Locate the cell with the specified text and output its (x, y) center coordinate. 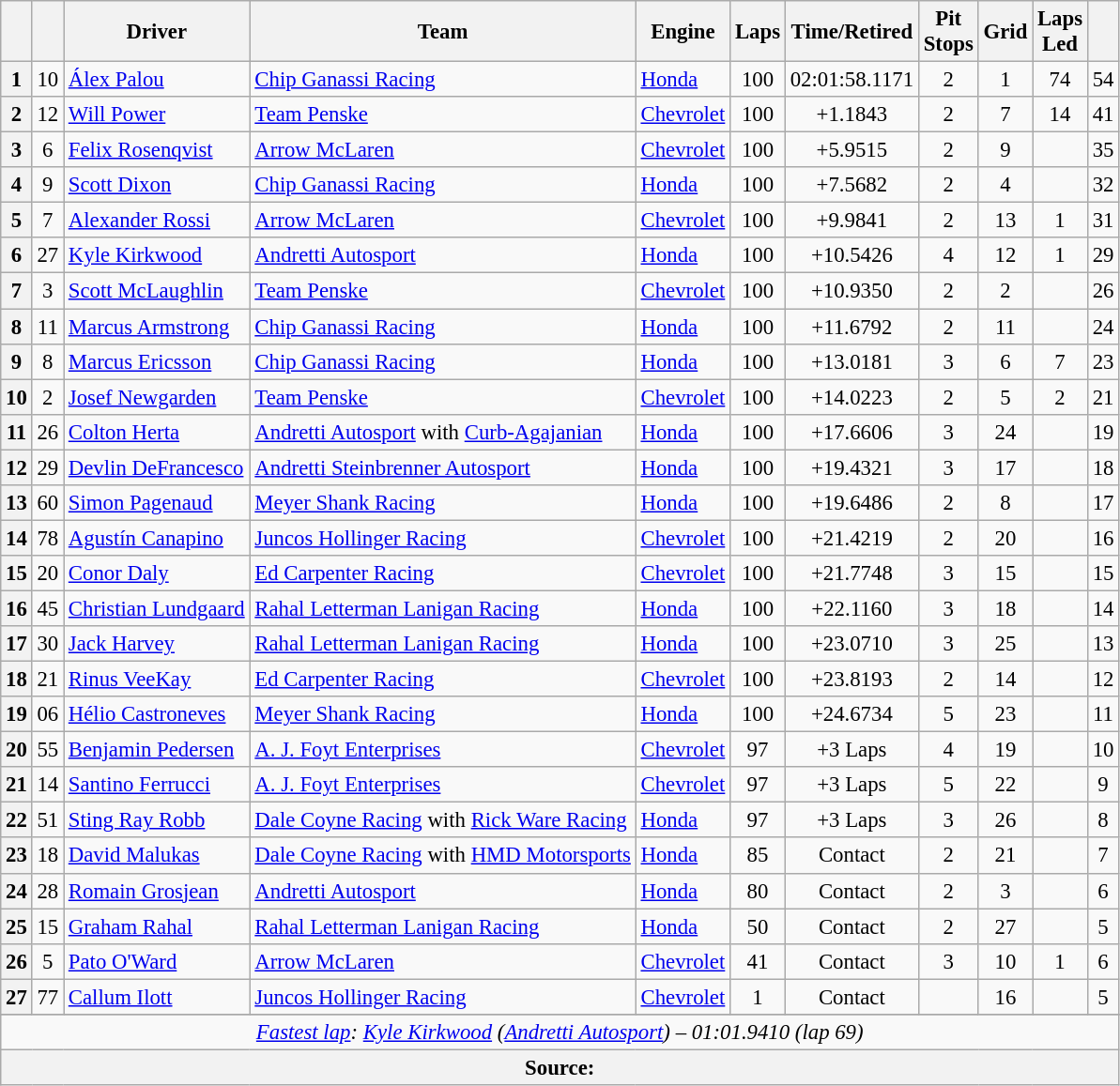
+23.0710 (852, 644)
Devlin DeFrancesco (158, 467)
85 (759, 856)
55 (47, 750)
Josef Newgarden (158, 397)
Kyle Kirkwood (158, 256)
45 (47, 608)
David Malukas (158, 856)
Scott McLaughlin (158, 291)
02:01:58.1171 (852, 80)
LapsLed (1061, 32)
Team (443, 32)
+22.1160 (852, 608)
Source: (560, 1067)
Marcus Armstrong (158, 327)
06 (47, 714)
+19.4321 (852, 467)
Jack Harvey (158, 644)
+5.9515 (852, 150)
+24.6734 (852, 714)
Graham Rahal (158, 926)
Agustín Canapino (158, 538)
50 (759, 926)
Andretti Autosport with Curb-Agajanian (443, 432)
Christian Lundgaard (158, 608)
74 (1061, 80)
Hélio Castroneves (158, 714)
+14.0223 (852, 397)
Fastest lap: Kyle Kirkwood (Andretti Autosport) – 01:01.9410 (lap 69) (560, 1032)
+21.7748 (852, 574)
Will Power (158, 115)
78 (47, 538)
Simon Pagenaud (158, 503)
30 (47, 644)
32 (1102, 185)
77 (47, 997)
+9.9841 (852, 221)
Álex Palou (158, 80)
+21.4219 (852, 538)
Benjamin Pedersen (158, 750)
Driver (158, 32)
+10.9350 (852, 291)
60 (47, 503)
Romain Grosjean (158, 891)
Time/Retired (852, 32)
+19.6486 (852, 503)
Pato O'Ward (158, 961)
31 (1102, 221)
28 (47, 891)
Sting Ray Robb (158, 820)
Engine (683, 32)
+1.1843 (852, 115)
+7.5682 (852, 185)
+10.5426 (852, 256)
Santino Ferrucci (158, 785)
+13.0181 (852, 361)
Colton Herta (158, 432)
+23.8193 (852, 680)
Rinus VeeKay (158, 680)
Laps (759, 32)
Felix Rosenqvist (158, 150)
51 (47, 820)
Dale Coyne Racing with HMD Motorsports (443, 856)
PitStops (948, 32)
80 (759, 891)
35 (1102, 150)
Andretti Steinbrenner Autosport (443, 467)
Alexander Rossi (158, 221)
+17.6606 (852, 432)
Scott Dixon (158, 185)
Marcus Ericsson (158, 361)
Grid (1005, 32)
Dale Coyne Racing with Rick Ware Racing (443, 820)
+11.6792 (852, 327)
Callum Ilott (158, 997)
54 (1102, 80)
Conor Daly (158, 574)
